Find where the given text appears and provide that cell's center as [X, Y] coordinate. 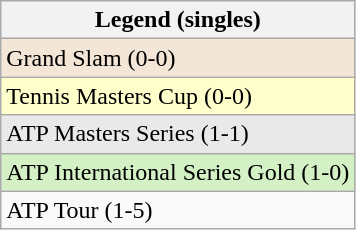
ATP Tour (1-5) [178, 210]
Grand Slam (0-0) [178, 58]
ATP International Series Gold (1-0) [178, 172]
Legend (singles) [178, 20]
Tennis Masters Cup (0-0) [178, 96]
ATP Masters Series (1-1) [178, 134]
